Provide the (X, Y) coordinate of the cell's center where the given text is located.  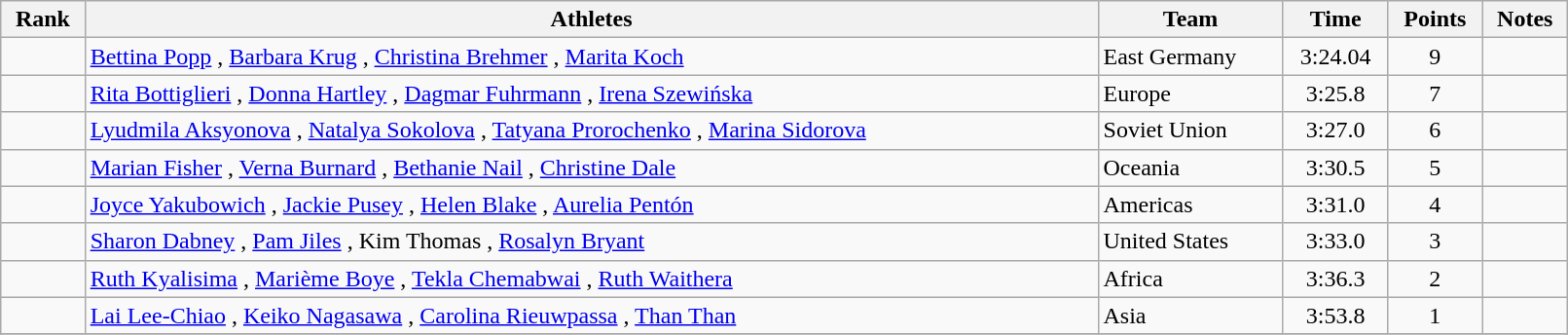
Rita Bottiglieri , Donna Hartley , Dagmar Fuhrmann , Irena Szewińska (592, 93)
Lyudmila Aksyonova , Natalya Sokolova , Tatyana Prorochenko , Marina Sidorova (592, 130)
United States (1190, 242)
Athletes (592, 19)
3:24.04 (1335, 56)
Bettina Popp , Barbara Krug , Christina Brehmer , Marita Koch (592, 56)
3:53.8 (1335, 316)
Time (1335, 19)
9 (1435, 56)
Soviet Union (1190, 130)
Africa (1190, 279)
Oceania (1190, 167)
Americas (1190, 205)
Asia (1190, 316)
Europe (1190, 93)
3:31.0 (1335, 205)
7 (1435, 93)
Notes (1525, 19)
3:36.3 (1335, 279)
3:27.0 (1335, 130)
Sharon Dabney , Pam Jiles , Kim Thomas , Rosalyn Bryant (592, 242)
5 (1435, 167)
3 (1435, 242)
Marian Fisher , Verna Burnard , Bethanie Nail , Christine Dale (592, 167)
3:25.8 (1335, 93)
Lai Lee-Chiao , Keiko Nagasawa , Carolina Rieuwpassa , Than Than (592, 316)
1 (1435, 316)
2 (1435, 279)
Rank (43, 19)
6 (1435, 130)
East Germany (1190, 56)
3:33.0 (1335, 242)
4 (1435, 205)
Team (1190, 19)
Points (1435, 19)
Ruth Kyalisima , Marième Boye , Tekla Chemabwai , Ruth Waithera (592, 279)
Joyce Yakubowich , Jackie Pusey , Helen Blake , Aurelia Pentón (592, 205)
3:30.5 (1335, 167)
